Output the [X, Y] coordinate of the center of the cell containing the given text.  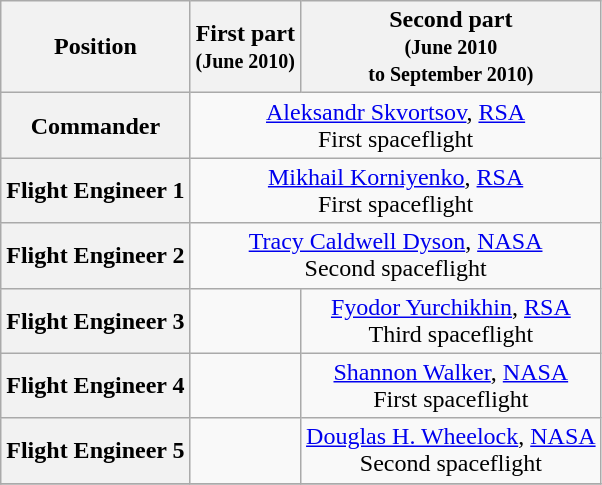
Douglas H. Wheelock, NASASecond spaceflight [452, 450]
Flight Engineer 1 [96, 190]
Second part(June 2010 to September 2010) [452, 47]
Flight Engineer 5 [96, 450]
Mikhail Korniyenko, RSAFirst spaceflight [396, 190]
Fyodor Yurchikhin, RSAThird spaceflight [452, 320]
Tracy Caldwell Dyson, NASASecond spaceflight [396, 256]
Flight Engineer 4 [96, 386]
First part(June 2010) [245, 47]
Commander [96, 126]
Aleksandr Skvortsov, RSAFirst spaceflight [396, 126]
Flight Engineer 3 [96, 320]
Shannon Walker, NASAFirst spaceflight [452, 386]
Flight Engineer 2 [96, 256]
Position [96, 47]
